Return [x, y] of the center of cell containing provided text 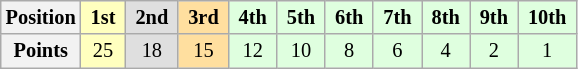
6th [349, 17]
8 [349, 51]
Position [41, 17]
1st [104, 17]
10th [547, 17]
2 [494, 51]
2nd [152, 17]
10 [301, 51]
6 [397, 51]
18 [152, 51]
1 [547, 51]
5th [301, 17]
4 [446, 51]
7th [397, 17]
3rd [203, 17]
15 [203, 51]
12 [253, 51]
8th [446, 17]
9th [494, 17]
25 [104, 51]
4th [253, 17]
Points [41, 51]
